From the cell containing the given text, extract its center point as [x, y] coordinate. 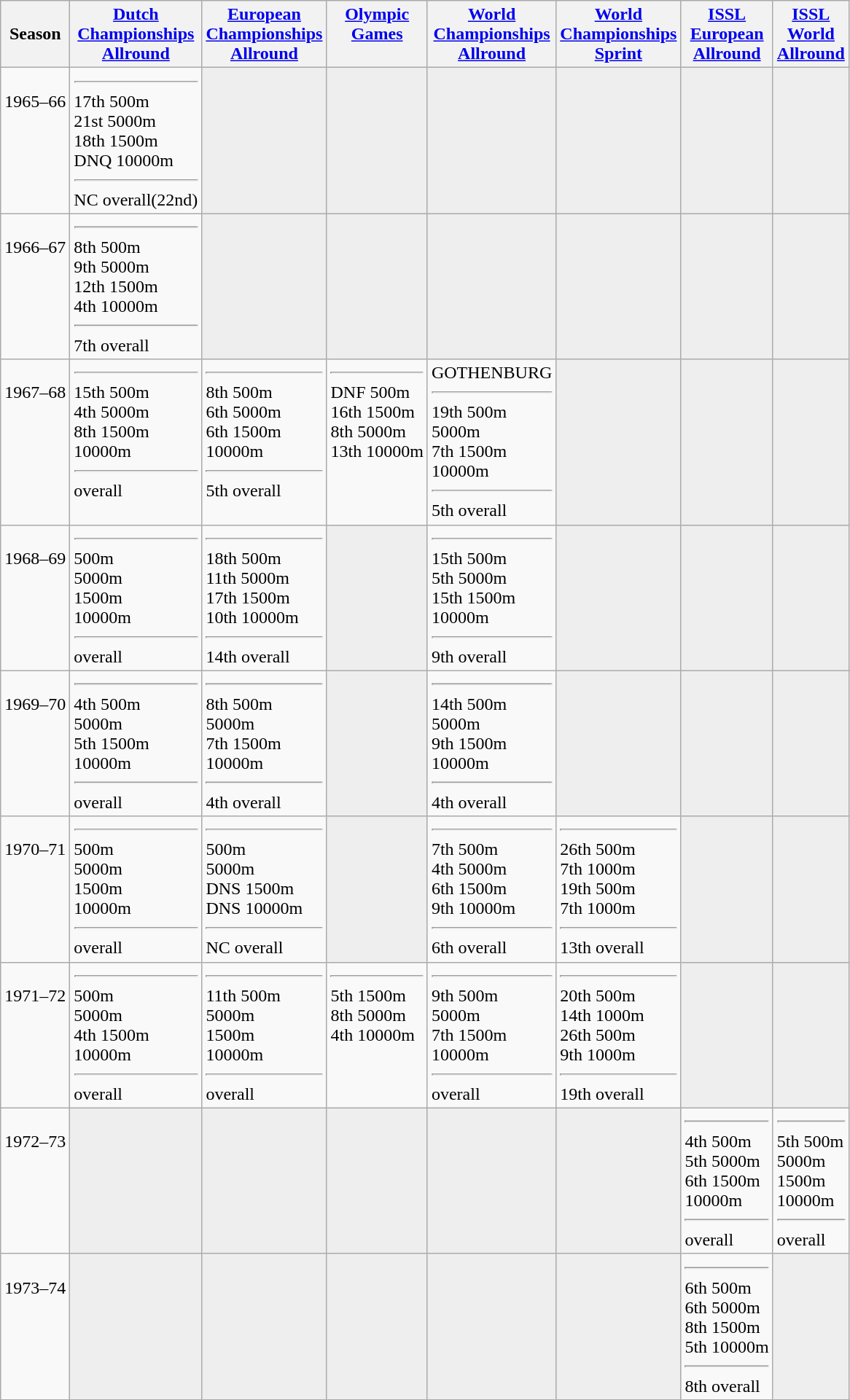
ISSL World Allround [811, 34]
6th 500m 6th 5000m 8th 1500m 5th 10000m 8th overall [727, 1326]
15th 500m 4th 5000m 8th 1500m 10000m overall [136, 442]
1969–70 [35, 743]
4th 500m 5th 5000m 6th 1500m 10000m overall [727, 1181]
DNF 500m 16th 1500m 8th 5000m 13th 10000m [377, 442]
8th 500m 6th 5000m 6th 1500m 10000m 5th overall [264, 442]
8th 500m 9th 5000m 12th 1500m 4th 10000m 7th overall [136, 286]
1965–66 [35, 141]
5th 1500m 8th 5000m 4th 10000m [377, 1035]
1966–67 [35, 286]
1970–71 [35, 889]
1968–69 [35, 598]
15th 500m 5th 5000m 15th 1500m 10000m 9th overall [491, 598]
4th 500m 5000m 5th 1500m 10000m overall [136, 743]
Season [35, 34]
1967–68 [35, 442]
11th 500m 5000m 1500m 10000m overall [264, 1035]
Olympic Games [377, 34]
World Championships Allround [491, 34]
5th 500m 5000m 1500m 10000m overall [811, 1181]
GOTHENBURG 19th 500m 5000m 7th 1500m 10000m 5th overall [491, 442]
ISSL European Allround [727, 34]
500m 5000m 4th 1500m 10000m overall [136, 1035]
8th 500m 5000m 7th 1500m 10000m 4th overall [264, 743]
World Championships Sprint [618, 34]
26th 500m 7th 1000m 19th 500m 7th 1000m 13th overall [618, 889]
1971–72 [35, 1035]
Dutch Championships Allround [136, 34]
European Championships Allround [264, 34]
500m 5000m DNS 1500m DNS 10000m NC overall [264, 889]
1972–73 [35, 1181]
7th 500m 4th 5000m 6th 1500m 9th 10000m 6th overall [491, 889]
14th 500m 5000m 9th 1500m 10000m 4th overall [491, 743]
17th 500m 21st 5000m 18th 1500m DNQ 10000m NC overall(22nd) [136, 141]
18th 500m 11th 5000m 17th 1500m 10th 10000m 14th overall [264, 598]
20th 500m 14th 1000m 26th 500m 9th 1000m 19th overall [618, 1035]
1973–74 [35, 1326]
9th 500m 5000m 7th 1500m 10000m overall [491, 1035]
